From the cell containing the given text, extract its center point as (X, Y) coordinate. 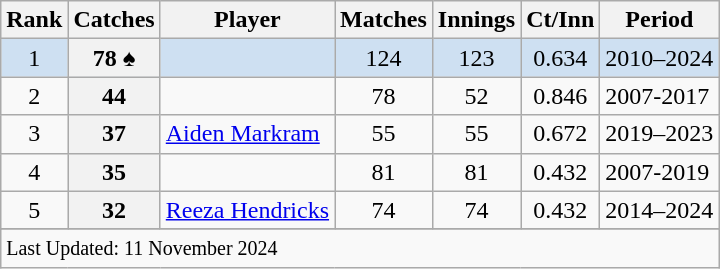
3 (34, 134)
0.672 (560, 134)
2019–2023 (660, 134)
Period (660, 20)
2010–2024 (660, 58)
37 (114, 134)
2007-2017 (660, 96)
1 (34, 58)
Player (247, 20)
32 (114, 210)
5 (34, 210)
4 (34, 172)
Ct/Inn (560, 20)
78 (384, 96)
2014–2024 (660, 210)
Catches (114, 20)
Reeza Hendricks (247, 210)
Last Updated: 11 November 2024 (360, 248)
Aiden Markram (247, 134)
Rank (34, 20)
0.634 (560, 58)
78 ♠ (114, 58)
124 (384, 58)
2 (34, 96)
44 (114, 96)
0.846 (560, 96)
Innings (476, 20)
Matches (384, 20)
35 (114, 172)
123 (476, 58)
52 (476, 96)
2007-2019 (660, 172)
